Find where the given text appears and provide that cell's center as [X, Y] coordinate. 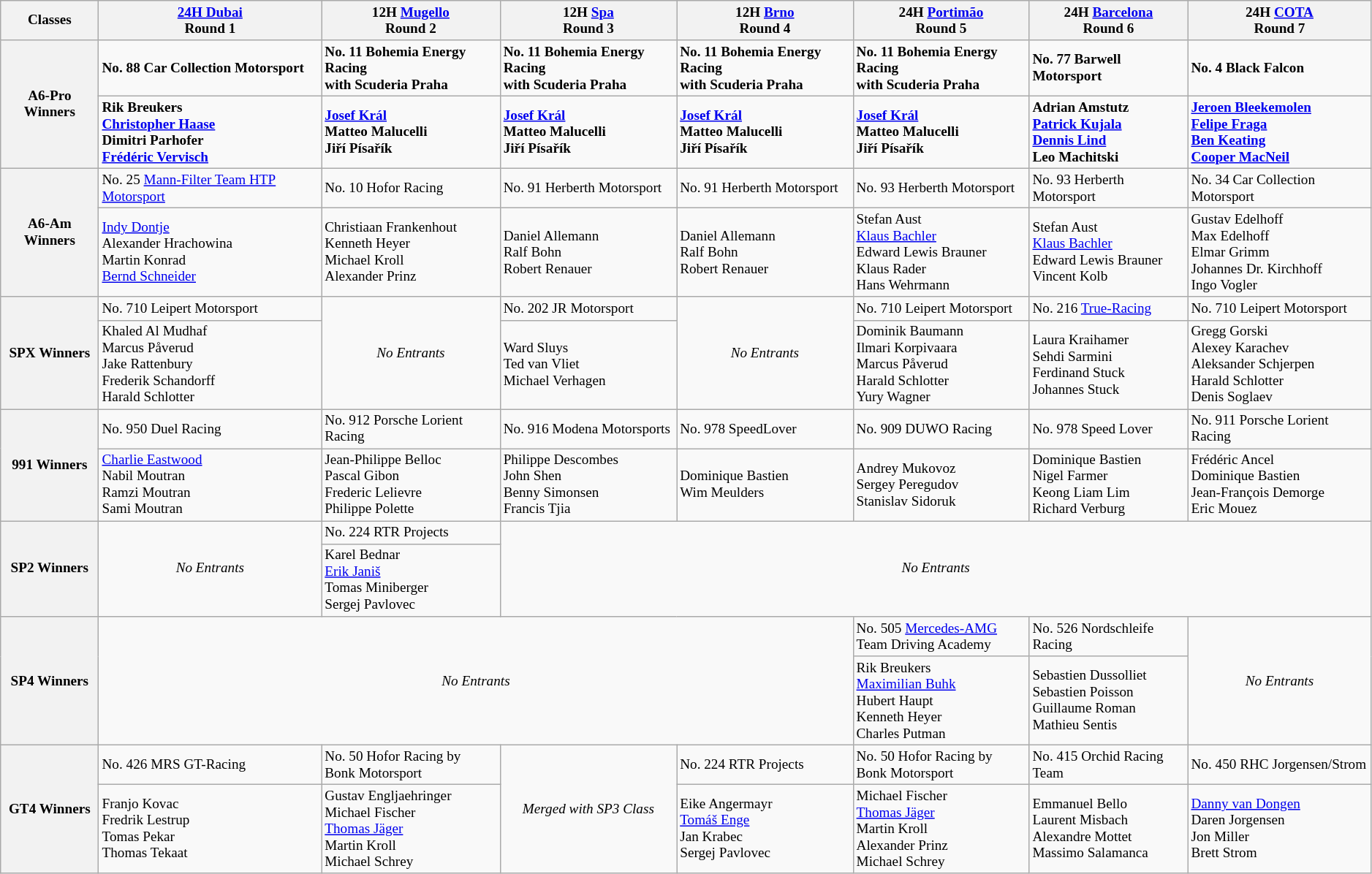
No. 911 Porsche Lorient Racing [1279, 429]
Dominique Bastien Wim Meulders [765, 485]
No. 909 DUWO Racing [941, 429]
24H DubaiRound 1 [211, 20]
Stefan Aust Klaus Bachler Edward Lewis Brauner Klaus Rader Hans Wehrmann [941, 253]
No. 526 Nordschleife Racing [1108, 636]
Emmanuel Bello Laurent Misbach Alexandre Mottet Massimo Salamanca [1108, 829]
991 Winners [50, 465]
GT4 Winners [50, 809]
24H PortimãoRound 5 [941, 20]
Khaled Al Mudhaf Marcus Påverud Jake Rattenbury Frederik Schandorff Harald Schlotter [211, 365]
Frédéric Ancel Dominique Bastien Jean-François Demorge Eric Mouez [1279, 485]
No. 978 Speed Lover [1108, 429]
No. 505 Mercedes-AMGTeam Driving Academy [941, 636]
No. 202 JR Motorsport [588, 308]
No. 415 Orchid Racing Team [1108, 764]
24H COTARound 7 [1279, 20]
Danny van Dongen Daren Jorgensen Jon Miller Brett Strom [1279, 829]
Christiaan Frankenhout Kenneth Heyer Michael Kroll Alexander Prinz [411, 253]
Dominik Baumann Ilmari Korpivaara Marcus Påverud Harald Schlotter Yury Wagner [941, 365]
Merged with SP3 Class [588, 809]
24H BarcelonaRound 6 [1108, 20]
No. 916 Modena Motorsports [588, 429]
No. 978 SpeedLover [765, 429]
Charlie Eastwood Nabil Moutran Ramzi Moutran Sami Moutran [211, 485]
12H BrnoRound 4 [765, 20]
Gustav Engljaehringer Michael Fischer Thomas Jäger Martin Kroll Michael Schrey [411, 829]
No. 426 MRS GT-Racing [211, 764]
A6-Pro Winners [50, 104]
Jeroen Bleekemolen Felipe Fraga Ben Keating Cooper MacNeil [1279, 132]
Andrey Mukovoz Sergey Peregudov Stanislav Sidoruk [941, 485]
SPX Winners [50, 352]
Ward Sluys Ted van Vliet Michael Verhagen [588, 365]
No. 10 Hofor Racing [411, 188]
Karel Bednar Erik Janiš Tomas Miniberger Sergej Pavlovec [411, 580]
Gregg Gorski Alexey Karachev Aleksander Schjerpen Harald Schlotter Denis Soglaev [1279, 365]
Jean-Philippe Belloc Pascal Gibon Frederic Lelievre Philippe Polette [411, 485]
Gustav Edelhoff Max Edelhoff Elmar Grimm Johannes Dr. Kirchhoff Ingo Vogler [1279, 253]
Philippe Descombes John Shen Benny Simonsen Francis Tjia [588, 485]
No. 34 Car Collection Motorsport [1279, 188]
No. 950 Duel Racing [211, 429]
Laura Kraihamer Sehdi Sarmini Ferdinand Stuck Johannes Stuck [1108, 365]
Indy Dontje Alexander Hrachowina Martin Konrad Bernd Schneider [211, 253]
12H SpaRound 3 [588, 20]
A6-Am Winners [50, 232]
No. 25 Mann-Filter Team HTP Motorsport [211, 188]
No. 216 True-Racing [1108, 308]
Adrian Amstutz Patrick Kujala Dennis Lind Leo Machitski [1108, 132]
Franjo Kovac Fredrik Lestrup Tomas Pekar Thomas Tekaat [211, 829]
SP2 Winners [50, 569]
Classes [50, 20]
Rik Breukers Maximilian Buhk Hubert Haupt Kenneth Heyer Charles Putman [941, 701]
SP4 Winners [50, 681]
Stefan Aust Klaus Bachler Edward Lewis Brauner Vincent Kolb [1108, 253]
No. 450 RHC Jorgensen/Strom [1279, 764]
No. 912 Porsche Lorient Racing [411, 429]
Michael Fischer Thomas Jäger Martin Kroll Alexander Prinz Michael Schrey [941, 829]
Rik Breukers Christopher Haase Dimitri Parhofer Frédéric Vervisch [211, 132]
12H MugelloRound 2 [411, 20]
No. 4 Black Falcon [1279, 69]
No. 88 Car Collection Motorsport [211, 69]
Eike Angermayr Tomáš Enge Jan Krabec Sergej Pavlovec [765, 829]
Sebastien Dussolliet Sebastien Poisson Guillaume Roman Mathieu Sentis [1108, 701]
No. 77 Barwell Motorsport [1108, 69]
Dominique Bastien Nigel Farmer Keong Liam Lim Richard Verburg [1108, 485]
